Output the (x, y) coordinate of the center of the cell containing the given text.  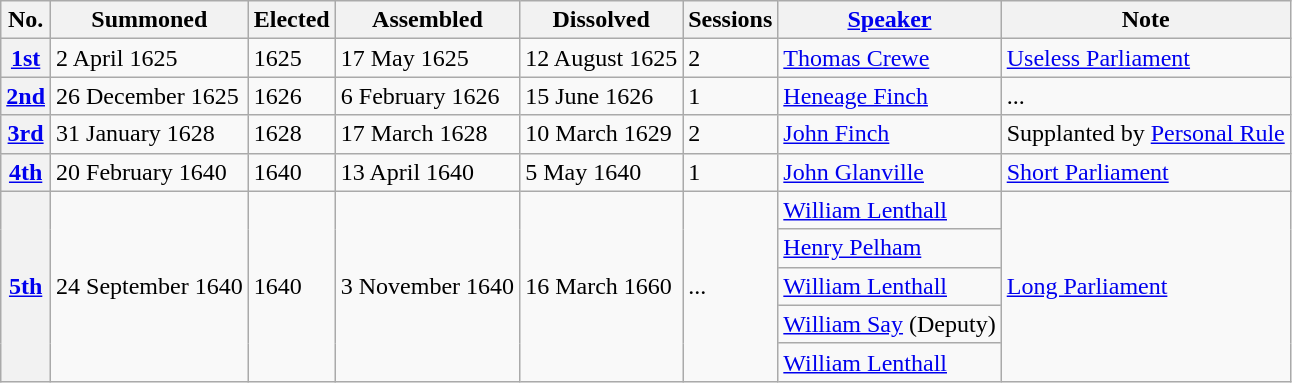
Dissolved (602, 20)
William Say (Deputy) (890, 324)
1628 (292, 134)
Sessions (730, 20)
Elected (292, 20)
24 September 1640 (150, 286)
2nd (26, 96)
John Finch (890, 134)
10 March 1629 (602, 134)
17 March 1628 (427, 134)
John Glanville (890, 172)
1st (26, 58)
6 February 1626 (427, 96)
26 December 1625 (150, 96)
Short Parliament (1146, 172)
Note (1146, 20)
Assembled (427, 20)
2 April 1625 (150, 58)
16 March 1660 (602, 286)
Thomas Crewe (890, 58)
17 May 1625 (427, 58)
Heneage Finch (890, 96)
4th (26, 172)
1626 (292, 96)
Long Parliament (1146, 286)
Useless Parliament (1146, 58)
Supplanted by Personal Rule (1146, 134)
Henry Pelham (890, 248)
1625 (292, 58)
5th (26, 286)
31 January 1628 (150, 134)
20 February 1640 (150, 172)
Summoned (150, 20)
13 April 1640 (427, 172)
5 May 1640 (602, 172)
15 June 1626 (602, 96)
3 November 1640 (427, 286)
Speaker (890, 20)
3rd (26, 134)
12 August 1625 (602, 58)
No. (26, 20)
